Scan for the cell matching the given text and deliver its (X, Y) coordinate at center. 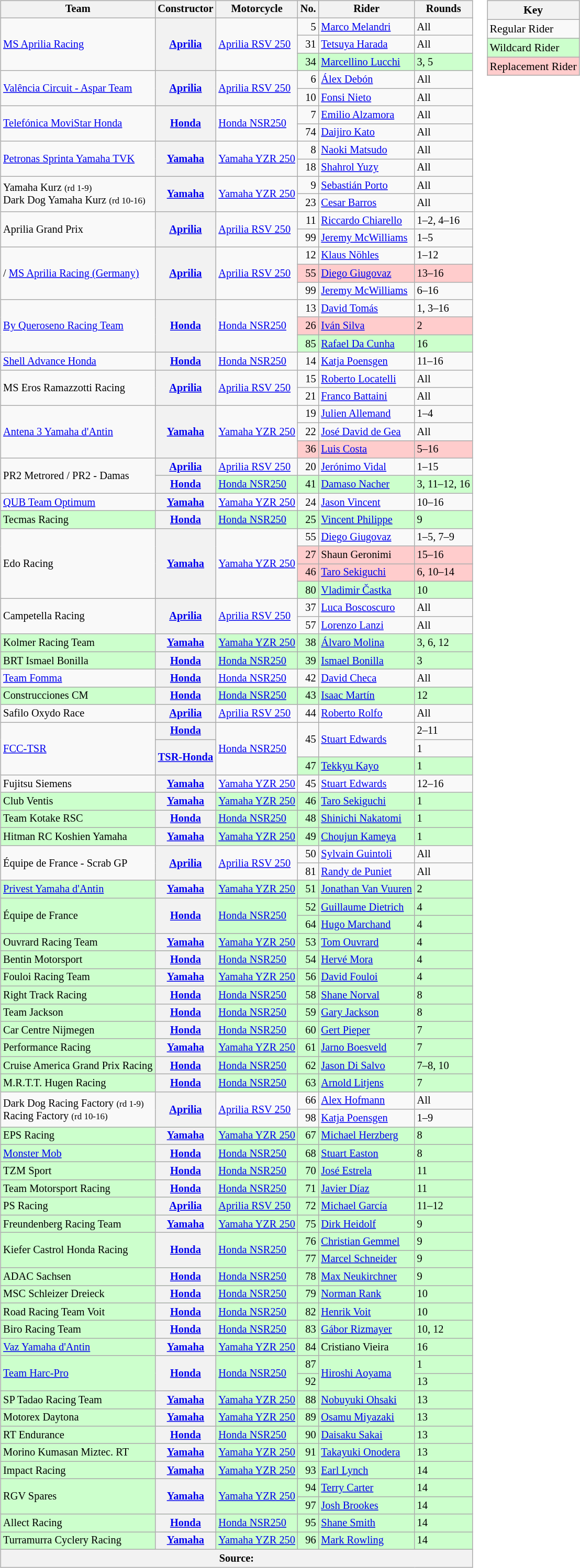
Construcciones CM (77, 696)
Luca Boscoscuro (366, 608)
2–11 (444, 731)
Allect Racing (77, 1523)
Edo Racing (77, 564)
21 (308, 396)
60 (308, 1030)
94 (308, 1488)
1–5, 7–9 (444, 537)
67 (308, 1136)
David Checa (366, 678)
Hitman RC Koshien Yamaha (77, 836)
Morino Kumasan Miztec. RT (77, 1452)
Privest Yamaha d'Antin (77, 889)
70 (308, 1171)
Dark Dog Racing Factory (rd 1-9)Racing Factory (rd 10-16) (77, 1109)
Marcel Schneider (366, 1259)
34 (308, 62)
5 (308, 27)
Bentin Motorsport (77, 960)
53 (308, 942)
Team Harc-Pro (77, 1373)
39 (308, 661)
TZM Sport (77, 1171)
Max Neukirchner (366, 1277)
27 (308, 555)
6 (308, 79)
84 (308, 1347)
David Tomás (366, 309)
Team Motorsport Racing (77, 1189)
6, 10–14 (444, 573)
Stuart Easton (366, 1153)
Norman Rank (366, 1294)
Rafael Da Cunha (366, 344)
Álvaro Molina (366, 643)
19 (308, 414)
Vaz Yamaha d'Antin (77, 1347)
Impact Racing (77, 1470)
51 (308, 889)
Javier Díaz (366, 1189)
Équipe de France - Scrab GP (77, 863)
Álex Debón (366, 79)
93 (308, 1470)
Terry Carter (366, 1488)
Monster Mob (77, 1153)
Daisaku Sakai (366, 1435)
Biro Racing Team (77, 1330)
59 (308, 1013)
76 (308, 1242)
Franco Battaini (366, 396)
/ MS Aprilia Racing (Germany) (77, 273)
74 (308, 132)
79 (308, 1294)
1, 3–16 (444, 309)
Tecmas Racing (77, 520)
Yamaha Kurz (rd 1-9)Dark Dog Yamaha Kurz (rd 10-16) (77, 194)
Sylvain Guintoli (366, 854)
RGV Spares (77, 1497)
1–4 (444, 414)
54 (308, 960)
66 (308, 1100)
Shahrol Yuzy (366, 168)
QUB Team Optimum (77, 502)
49 (308, 836)
Antena 3 Yamaha d'Antin (77, 432)
Gábor Rizmayer (366, 1330)
Jerónimo Vidal (366, 467)
Motorex Daytona (77, 1417)
ADAC Sachsen (77, 1277)
Fouloi Racing Team (77, 978)
Julien Allemand (366, 414)
Daijiro Kato (366, 132)
Kolmer Racing Team (77, 643)
10–16 (444, 502)
Aprilia Grand Prix (77, 229)
Gary Jackson (366, 1013)
38 (308, 643)
Arnold Litjens (366, 1083)
Regular Rider (533, 29)
18 (308, 168)
Luis Costa (366, 449)
89 (308, 1417)
Nobuyuki Ohsaki (366, 1400)
Marco Melandri (366, 27)
Petronas Sprinta Yamaha TVK (77, 159)
Key (533, 10)
78 (308, 1277)
95 (308, 1523)
Hervé Mora (366, 960)
Jason Di Salvo (366, 1065)
Freundenberg Racing Team (77, 1224)
81 (308, 872)
Shaun Geronimi (366, 555)
13–16 (444, 273)
Team Fomma (77, 678)
Ismael Bonilla (366, 661)
92 (308, 1382)
3, 11–12, 16 (444, 484)
No. (308, 9)
3, 6, 12 (444, 643)
Dirk Heidolf (366, 1224)
Campetella Racing (77, 616)
Valência Circuit - Aspar Team (77, 88)
1–5 (444, 238)
FCC-TSR (77, 749)
Osamu Miyazaki (366, 1417)
43 (308, 696)
1–15 (444, 467)
Lorenzo Lanzi (366, 626)
Shane Smith (366, 1523)
Michael García (366, 1206)
Cruise America Grand Prix Racing (77, 1065)
Kiefer Castrol Honda Racing (77, 1250)
EPS Racing (77, 1136)
PR2 Metrored / PR2 - Damas (77, 476)
Josh Brookes (366, 1505)
1–12 (444, 256)
97 (308, 1505)
Ouvrard Racing Team (77, 942)
Constructor (185, 9)
42 (308, 678)
Replacement Rider (533, 66)
5–16 (444, 449)
44 (308, 713)
Roberto Rolfo (366, 713)
Motorcycle (256, 9)
36 (308, 449)
TSR-Honda (185, 757)
Jarno Boesveld (366, 1048)
Klaus Nöhles (366, 256)
Vladimir Častka (366, 590)
Right Track Racing (77, 995)
85 (308, 344)
80 (308, 590)
José Estrela (366, 1171)
Shane Norval (366, 995)
Christian Gemmel (366, 1242)
Tetsuya Harada (366, 44)
Turramurra Cyclery Racing (77, 1541)
Iván Silva (366, 326)
22 (308, 431)
Road Racing Team Voit (77, 1312)
91 (308, 1452)
31 (308, 44)
Randy de Puniet (366, 872)
PS Racing (77, 1206)
Tekkyu Kayo (366, 766)
62 (308, 1065)
Shell Advance Honda (77, 361)
75 (308, 1224)
Michael Herzberg (366, 1136)
Rounds (444, 9)
98 (308, 1118)
37 (308, 608)
Wildcard Rider (533, 48)
41 (308, 484)
72 (308, 1206)
25 (308, 520)
56 (308, 978)
83 (308, 1330)
63 (308, 1083)
Hiroshi Aoyama (366, 1373)
11–16 (444, 361)
Riccardo Chiarello (366, 221)
Isaac Martín (366, 696)
Sebastián Porto (366, 185)
87 (308, 1365)
RT Endurance (77, 1435)
Emilio Alzamora (366, 115)
3, 5 (444, 62)
52 (308, 907)
Roberto Locatelli (366, 379)
Marcellino Lucchi (366, 62)
MS Aprilia Racing (77, 44)
Telefónica MoviStar Honda (77, 123)
1–9 (444, 1118)
Jonathan Van Vuuren (366, 889)
Rider (366, 9)
MS Eros Ramazzotti Racing (77, 387)
M.R.T.T. Hugen Racing (77, 1083)
88 (308, 1400)
1–2, 4–16 (444, 221)
82 (308, 1312)
Henrik Voit (366, 1312)
26 (308, 326)
David Fouloi (366, 978)
Alex Hofmann (366, 1100)
Gert Pieper (366, 1030)
Performance Racing (77, 1048)
Naoki Matsudo (366, 150)
61 (308, 1048)
Cesar Barros (366, 203)
77 (308, 1259)
Hugo Marchand (366, 925)
15 (308, 379)
Safilo Oxydo Race (77, 713)
3 (444, 661)
Team (77, 9)
11–12 (444, 1206)
Mark Rowling (366, 1541)
96 (308, 1541)
SP Tadao Racing Team (77, 1400)
Équipe de France (77, 915)
24 (308, 502)
68 (308, 1153)
Fonsi Nieto (366, 97)
58 (308, 995)
7–8, 10 (444, 1065)
10, 12 (444, 1330)
12–16 (444, 784)
Choujun Kameya (366, 836)
48 (308, 819)
MSC Schleizer Dreieck (77, 1294)
José David de Gea (366, 431)
Fujitsu Siemens (77, 784)
23 (308, 203)
Cristiano Vieira (366, 1347)
15–16 (444, 555)
Team Kotake RSC (77, 819)
90 (308, 1435)
Jason Vincent (366, 502)
Damaso Nacher (366, 484)
Team Jackson (77, 1013)
Source: (237, 1558)
BRT Ismael Bonilla (77, 661)
64 (308, 925)
By Queroseno Racing Team (77, 326)
6–16 (444, 291)
Guillaume Dietrich (366, 907)
20 (308, 467)
71 (308, 1189)
Car Centre Nijmegen (77, 1030)
Takayuki Onodera (366, 1452)
50 (308, 854)
Earl Lynch (366, 1470)
Vincent Philippe (366, 520)
47 (308, 766)
Tom Ouvrard (366, 942)
57 (308, 626)
Club Ventis (77, 801)
Shinichi Nakatomi (366, 819)
